Provide the [x, y] coordinate of the cell's center where the given text is located.  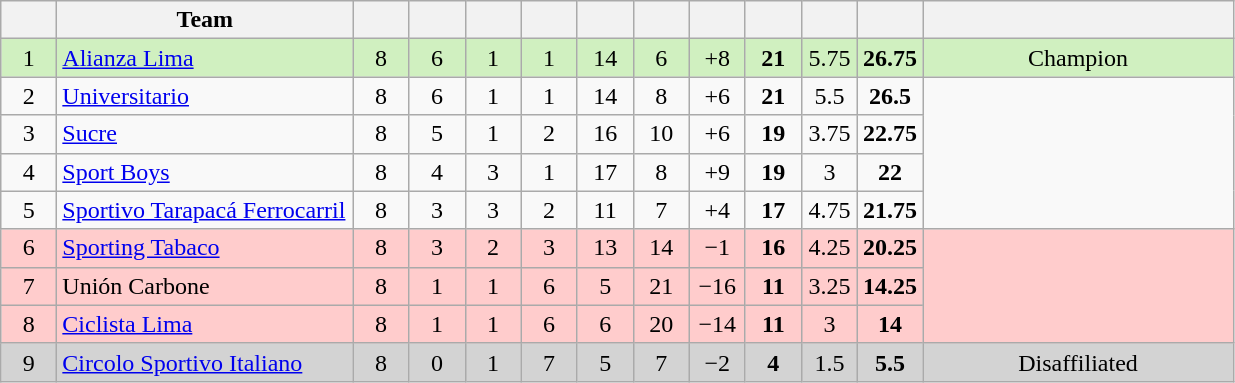
+9 [717, 172]
Ciclista Lima [205, 324]
4.75 [829, 210]
0 [437, 362]
Sportivo Tarapacá Ferrocarril [205, 210]
10 [661, 134]
−16 [717, 286]
Circolo Sportivo Italiano [205, 362]
20.25 [890, 248]
Sucre [205, 134]
Disaffiliated [1078, 362]
Universitario [205, 96]
3.25 [829, 286]
4.25 [829, 248]
26.5 [890, 96]
14.25 [890, 286]
1.5 [829, 362]
21.75 [890, 210]
22 [890, 172]
Alianza Lima [205, 58]
+4 [717, 210]
Sporting Tabaco [205, 248]
Team [205, 20]
−14 [717, 324]
−2 [717, 362]
22.75 [890, 134]
5.75 [829, 58]
+8 [717, 58]
13 [605, 248]
Unión Carbone [205, 286]
20 [661, 324]
−1 [717, 248]
26.75 [890, 58]
Champion [1078, 58]
Sport Boys [205, 172]
3.75 [829, 134]
9 [29, 362]
